For the text-containing cell, return its midpoint in (X, Y) coordinate format. 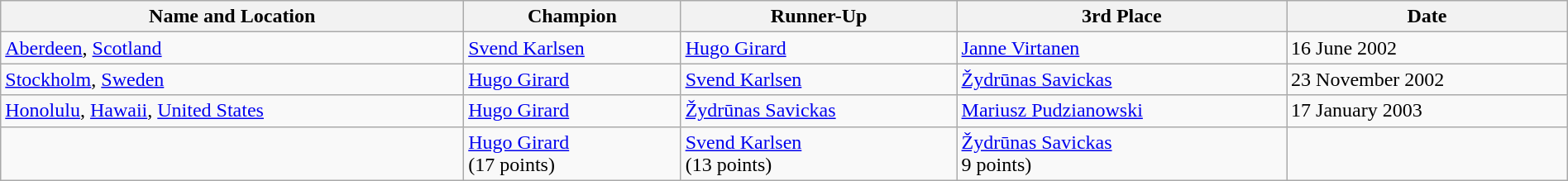
16 June 2002 (1427, 48)
Mariusz Pudzianowski (1121, 111)
17 January 2003 (1427, 111)
23 November 2002 (1427, 79)
Date (1427, 17)
Name and Location (232, 17)
Runner-Up (819, 17)
Janne Virtanen (1121, 48)
Svend Karlsen (13 points) (819, 154)
Hugo Girard (17 points) (572, 154)
Champion (572, 17)
3rd Place (1121, 17)
Aberdeen, Scotland (232, 48)
Stockholm, Sweden (232, 79)
Žydrūnas Savickas 9 points) (1121, 154)
Honolulu, Hawaii, United States (232, 111)
